Output the [X, Y] coordinate of the center of the cell containing the given text.  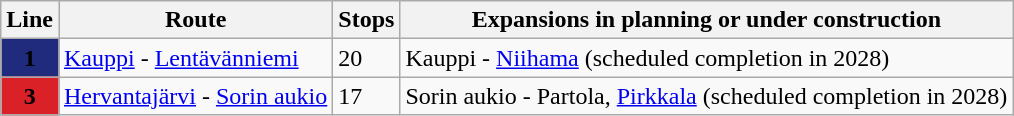
Route [195, 20]
Sorin aukio - Partola, Pirkkala (scheduled completion in 2028) [706, 96]
Kauppi - Lentävänniemi [195, 58]
Stops [366, 20]
20 [366, 58]
17 [366, 96]
Expansions in planning or under construction [706, 20]
Hervantajärvi - Sorin aukio [195, 96]
Kauppi - Niihama (scheduled completion in 2028) [706, 58]
3 [30, 96]
1 [30, 58]
Line [30, 20]
